Return (x, y) of the center of cell containing provided text 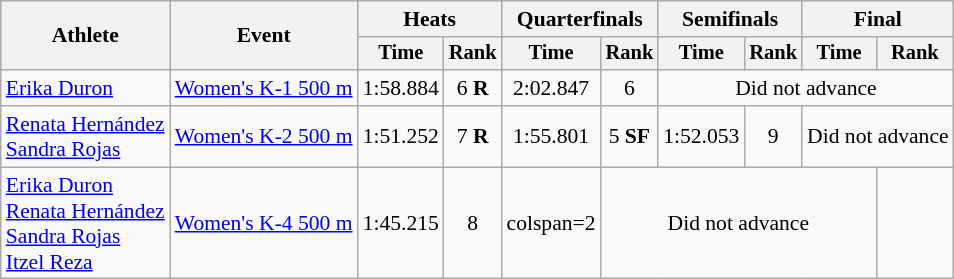
9 (773, 136)
6 R (473, 88)
Semifinals (730, 19)
Athlete (86, 36)
colspan=2 (552, 223)
Event (264, 36)
1:58.884 (401, 88)
7 R (473, 136)
5 SF (630, 136)
Renata HernándezSandra Rojas (86, 136)
Quarterfinals (580, 19)
8 (473, 223)
1:51.252 (401, 136)
1:45.215 (401, 223)
Erika Duron (86, 88)
Erika DuronRenata HernándezSandra RojasItzel Reza (86, 223)
2:02.847 (552, 88)
Women's K-4 500 m (264, 223)
6 (630, 88)
Final (878, 19)
1:52.053 (701, 136)
Women's K-2 500 m (264, 136)
1:55.801 (552, 136)
Women's K-1 500 m (264, 88)
Heats (430, 19)
